Output the [x, y] coordinate of the center of the cell containing the given text.  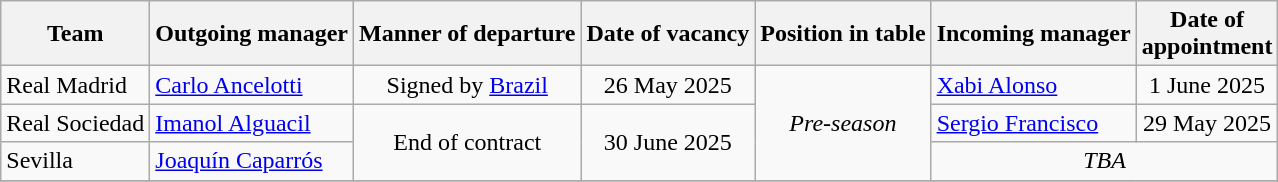
Xabi Alonso [1034, 85]
Date of vacancy [668, 34]
Pre-season [843, 123]
Team [76, 34]
Carlo Ancelotti [252, 85]
Outgoing manager [252, 34]
End of contract [468, 142]
1 June 2025 [1207, 85]
Real Sociedad [76, 123]
26 May 2025 [668, 85]
Incoming manager [1034, 34]
30 June 2025 [668, 142]
Sergio Francisco [1034, 123]
Joaquín Caparrós [252, 161]
Position in table [843, 34]
29 May 2025 [1207, 123]
Real Madrid [76, 85]
Imanol Alguacil [252, 123]
Sevilla [76, 161]
TBA [1104, 161]
Date ofappointment [1207, 34]
Manner of departure [468, 34]
Signed by Brazil [468, 85]
